From the cell containing the given text, extract its center point as (X, Y) coordinate. 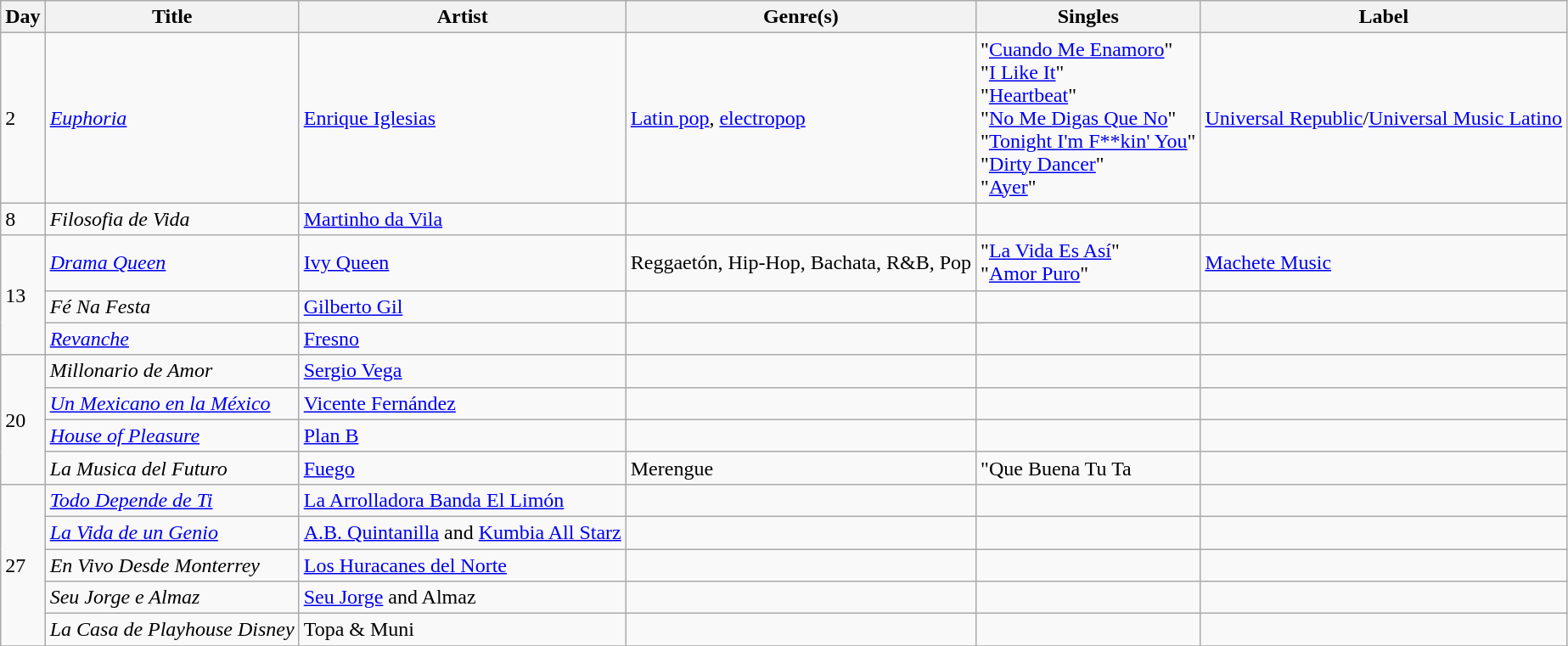
Genre(s) (801, 17)
Title (171, 17)
Merengue (801, 468)
Euphoria (171, 118)
Gilberto Gil (462, 306)
En Vivo Desde Monterrey (171, 565)
Filosofia de Vida (171, 219)
Topa & Muni (462, 630)
Martinho da Vila (462, 219)
Sergio Vega (462, 371)
Millonario de Amor (171, 371)
Label (1384, 17)
Todo Depende de Ti (171, 500)
2 (23, 118)
Seu Jorge and Almaz (462, 598)
20 (23, 419)
Fé Na Festa (171, 306)
Vicente Fernández (462, 403)
8 (23, 219)
Revanche (171, 339)
Plan B (462, 435)
13 (23, 295)
Fuego (462, 468)
"Cuando Me Enamoro""I Like It""Heartbeat""No Me Digas Que No""Tonight I'm F**kin' You""Dirty Dancer""Ayer" (1088, 118)
Fresno (462, 339)
La Vida de un Genio (171, 532)
La Arrolladora Banda El Limón (462, 500)
Artist (462, 17)
"La Vida Es Así""Amor Puro" (1088, 263)
27 (23, 565)
Drama Queen (171, 263)
House of Pleasure (171, 435)
Enrique Iglesias (462, 118)
Latin pop, electropop (801, 118)
"Que Buena Tu Ta (1088, 468)
Universal Republic/Universal Music Latino (1384, 118)
Los Huracanes del Norte (462, 565)
Singles (1088, 17)
Seu Jorge e Almaz (171, 598)
La Musica del Futuro (171, 468)
Ivy Queen (462, 263)
A.B. Quintanilla and Kumbia All Starz (462, 532)
La Casa de Playhouse Disney (171, 630)
Un Mexicano en la México (171, 403)
Day (23, 17)
Machete Music (1384, 263)
Reggaetón, Hip-Hop, Bachata, R&B, Pop (801, 263)
